From the cell containing the given text, extract its center point as (x, y) coordinate. 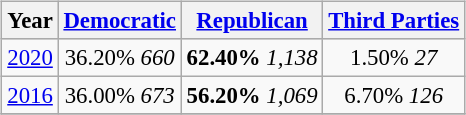
6.70% 126 (394, 96)
Republican (252, 21)
Third Parties (394, 21)
62.40% 1,138 (252, 58)
1.50% 27 (394, 58)
56.20% 1,069 (252, 96)
2016 (30, 96)
Year (30, 21)
36.00% 673 (120, 96)
36.20% 660 (120, 58)
2020 (30, 58)
Democratic (120, 21)
